Detect which cell encompasses the target text, then output its (X, Y) center coordinate. 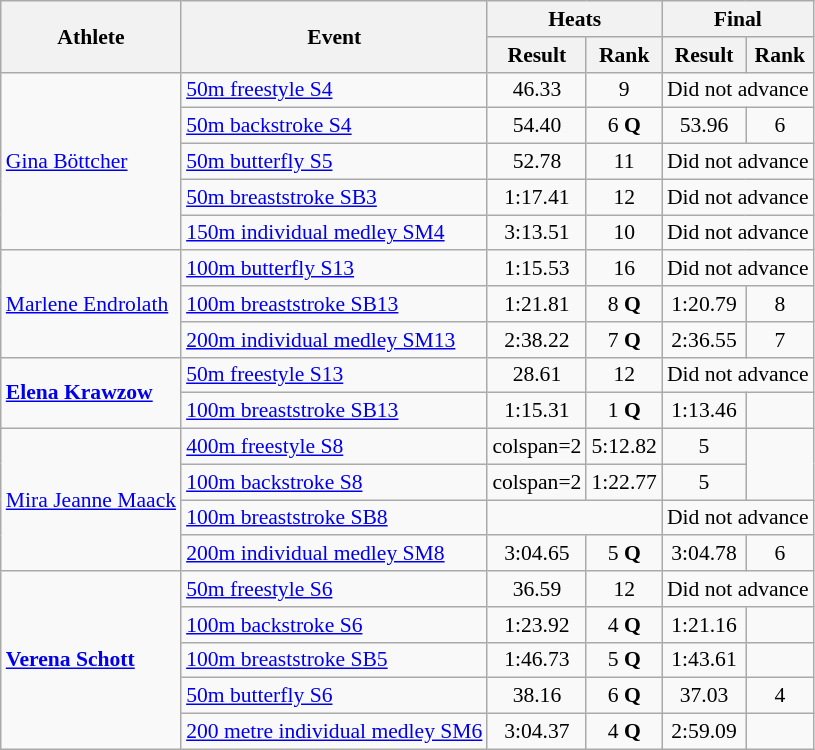
2:59.09 (704, 732)
Mira Jeanne Maack (91, 500)
100m breaststroke SB8 (334, 518)
200m individual medley SM13 (334, 340)
5:12.82 (624, 447)
50m backstroke S4 (334, 126)
Final (738, 19)
50m freestyle S4 (334, 90)
8 Q (624, 304)
1:23.92 (536, 625)
7 (780, 340)
1:21.81 (536, 304)
1:15.31 (536, 411)
100m backstroke S8 (334, 482)
1:15.53 (536, 269)
1:46.73 (536, 660)
2:36.55 (704, 340)
100m butterfly S13 (334, 269)
1:13.46 (704, 411)
1:43.61 (704, 660)
9 (624, 90)
10 (624, 233)
400m freestyle S8 (334, 447)
50m breaststroke SB3 (334, 197)
50m freestyle S6 (334, 589)
38.16 (536, 696)
8 (780, 304)
54.40 (536, 126)
Event (334, 36)
3:13.51 (536, 233)
Heats (574, 19)
Marlene Endrolath (91, 304)
1:20.79 (704, 304)
Gina Böttcher (91, 161)
50m freestyle S13 (334, 375)
50m butterfly S6 (334, 696)
53.96 (704, 126)
3:04.78 (704, 554)
100m breaststroke SB5 (334, 660)
52.78 (536, 162)
36.59 (536, 589)
1:22.77 (624, 482)
1:21.16 (704, 625)
3:04.37 (536, 732)
28.61 (536, 375)
1:17.41 (536, 197)
100m backstroke S6 (334, 625)
200m individual medley SM8 (334, 554)
200 metre individual medley SM6 (334, 732)
Elena Krawzow (91, 392)
Athlete (91, 36)
7 Q (624, 340)
2:38.22 (536, 340)
4 (780, 696)
1 Q (624, 411)
11 (624, 162)
3:04.65 (536, 554)
37.03 (704, 696)
16 (624, 269)
46.33 (536, 90)
150m individual medley SM4 (334, 233)
50m butterfly S5 (334, 162)
Verena Schott (91, 660)
